Output the [x, y] coordinate of the center of the cell containing the given text.  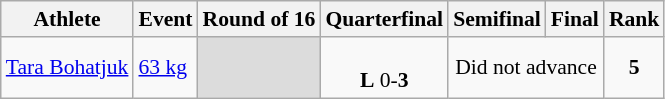
L 0-3 [384, 68]
5 [634, 68]
Athlete [68, 19]
Tara Bohatjuk [68, 68]
Round of 16 [260, 19]
Event [165, 19]
Semifinal [497, 19]
Rank [634, 19]
Quarterfinal [384, 19]
63 kg [165, 68]
Final [575, 19]
Did not advance [526, 68]
